From the cell containing the given text, extract its center point as [X, Y] coordinate. 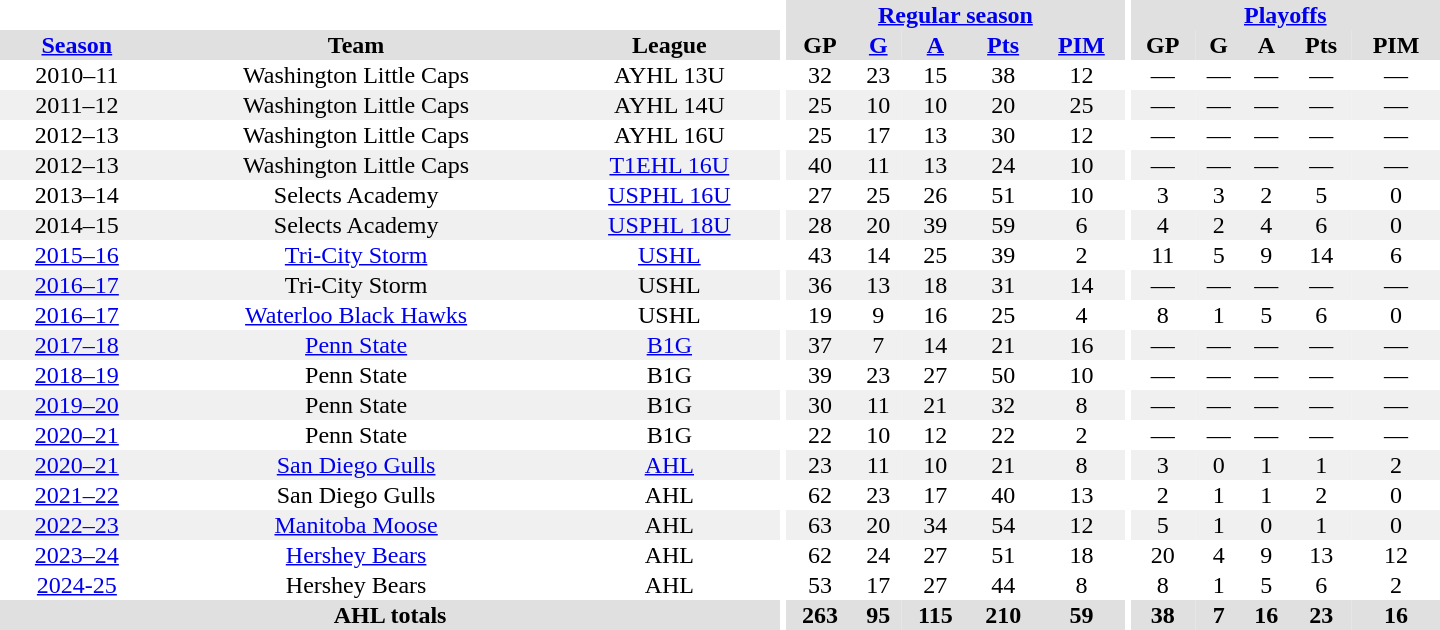
League [669, 45]
2013–14 [77, 195]
63 [820, 525]
2010–11 [77, 75]
31 [1004, 285]
2023–24 [77, 555]
36 [820, 285]
19 [820, 315]
T1EHL 16U [669, 165]
50 [1004, 375]
USPHL 18U [669, 225]
2018–19 [77, 375]
95 [878, 615]
210 [1004, 615]
Regular season [955, 15]
53 [820, 585]
54 [1004, 525]
Season [77, 45]
2022–23 [77, 525]
26 [936, 195]
Playoffs [1286, 15]
263 [820, 615]
2014–15 [77, 225]
44 [1004, 585]
2015–16 [77, 255]
AHL totals [390, 615]
Manitoba Moose [356, 525]
Waterloo Black Hawks [356, 315]
AYHL 13U [669, 75]
2019–20 [77, 405]
28 [820, 225]
2011–12 [77, 105]
AYHL 16U [669, 135]
43 [820, 255]
37 [820, 345]
USPHL 16U [669, 195]
2024-25 [77, 585]
2017–18 [77, 345]
34 [936, 525]
Team [356, 45]
AYHL 14U [669, 105]
15 [936, 75]
2021–22 [77, 495]
115 [936, 615]
